Capture the cell that displays the provided text and extract its (x, y) central coordinate. 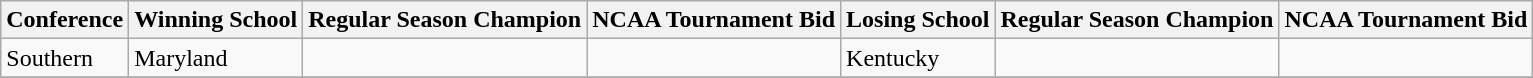
Kentucky (918, 58)
Winning School (216, 20)
Southern (65, 58)
Conference (65, 20)
Maryland (216, 58)
Losing School (918, 20)
